Identify which cell holds the provided text, then report its (x, y) central coordinate. 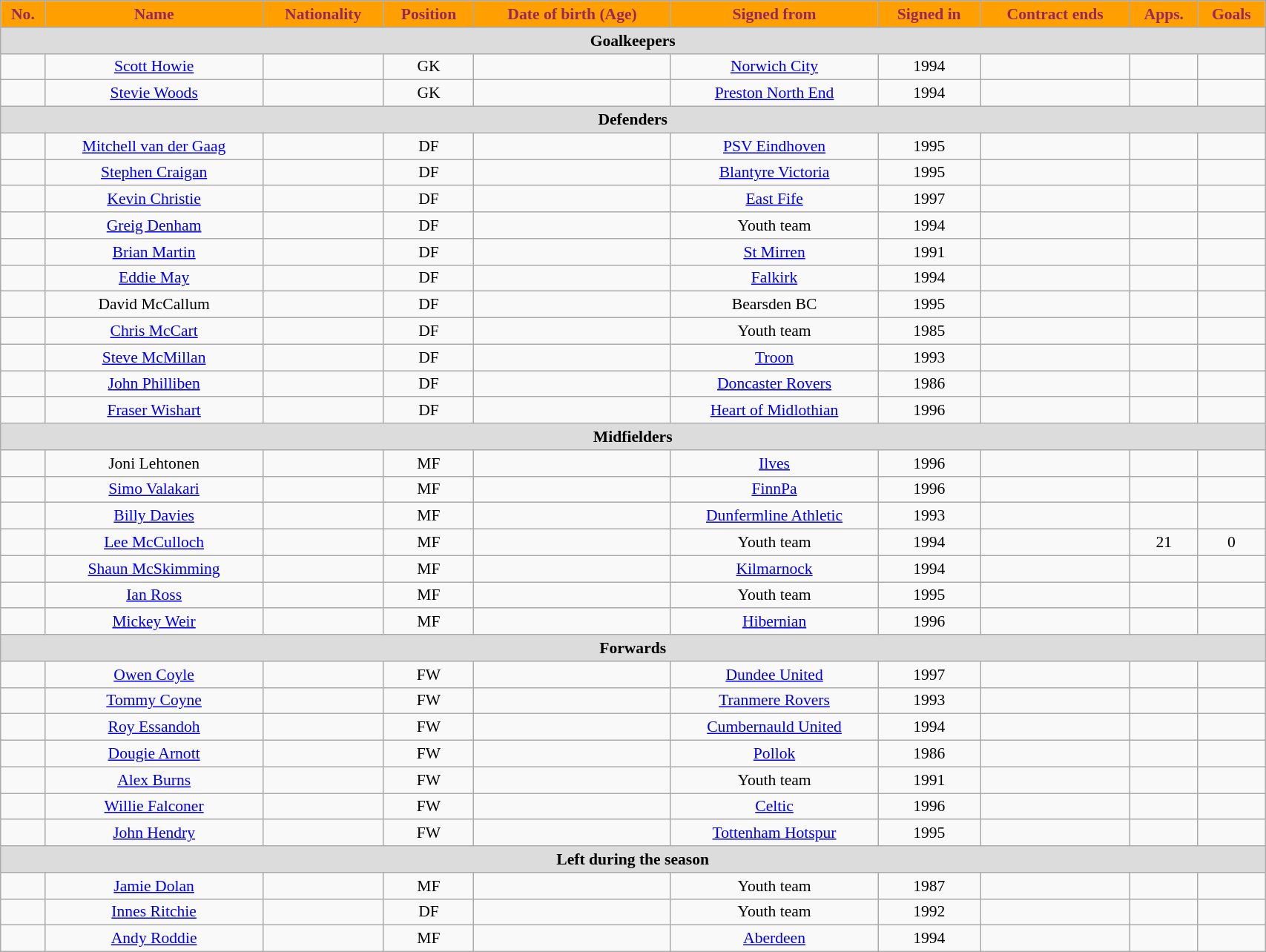
Nationality (323, 14)
Dunfermline Athletic (774, 516)
Alex Burns (154, 780)
Roy Essandoh (154, 727)
Lee McCulloch (154, 543)
Falkirk (774, 278)
Pollok (774, 754)
21 (1164, 543)
Dundee United (774, 675)
Position (429, 14)
Blantyre Victoria (774, 173)
Chris McCart (154, 331)
John Philliben (154, 384)
Signed in (929, 14)
Tottenham Hotspur (774, 833)
Doncaster Rovers (774, 384)
Defenders (633, 120)
FinnPa (774, 489)
Willie Falconer (154, 807)
Goalkeepers (633, 41)
Simo Valakari (154, 489)
St Mirren (774, 252)
Contract ends (1055, 14)
Greig Denham (154, 225)
Stevie Woods (154, 93)
Bearsden BC (774, 305)
Scott Howie (154, 67)
Midfielders (633, 437)
Billy Davies (154, 516)
Eddie May (154, 278)
Owen Coyle (154, 675)
Hibernian (774, 622)
Date of birth (Age) (573, 14)
1987 (929, 886)
Tommy Coyne (154, 701)
Forwards (633, 648)
No. (23, 14)
0 (1231, 543)
Norwich City (774, 67)
Left during the season (633, 859)
Name (154, 14)
Preston North End (774, 93)
Joni Lehtonen (154, 463)
Andy Roddie (154, 939)
Cumbernauld United (774, 727)
Fraser Wishart (154, 411)
1992 (929, 912)
Mickey Weir (154, 622)
Ilves (774, 463)
Apps. (1164, 14)
Celtic (774, 807)
Steve McMillan (154, 357)
Brian Martin (154, 252)
East Fife (774, 199)
Aberdeen (774, 939)
Kilmarnock (774, 569)
Innes Ritchie (154, 912)
Goals (1231, 14)
Stephen Craigan (154, 173)
Dougie Arnott (154, 754)
PSV Eindhoven (774, 146)
David McCallum (154, 305)
Tranmere Rovers (774, 701)
Ian Ross (154, 595)
Heart of Midlothian (774, 411)
Jamie Dolan (154, 886)
Shaun McSkimming (154, 569)
Mitchell van der Gaag (154, 146)
John Hendry (154, 833)
1985 (929, 331)
Signed from (774, 14)
Troon (774, 357)
Kevin Christie (154, 199)
